For the text-containing cell, return its midpoint in [x, y] coordinate format. 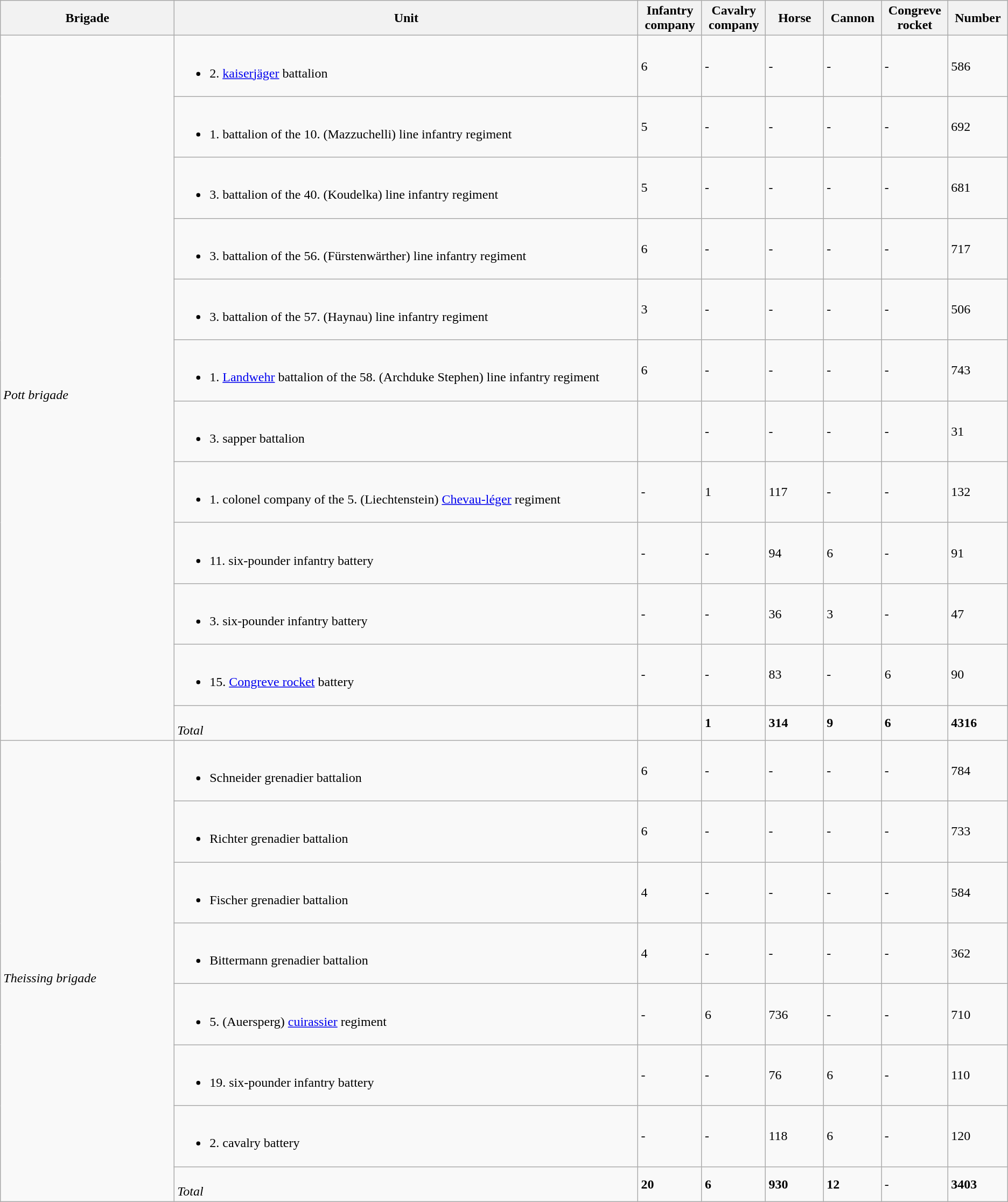
132 [978, 492]
Cavalry company [733, 18]
1. colonel company of the 5. (Liechtenstein) Chevau-léger regiment [406, 492]
5. (Auersperg) cuirassier regiment [406, 1015]
117 [795, 492]
Infantry company [670, 18]
506 [978, 309]
Richter grenadier battalion [406, 831]
784 [978, 771]
Fischer grenadier battalion [406, 893]
314 [795, 723]
584 [978, 893]
3. battalion of the 40. (Koudelka) line infantry regiment [406, 187]
1. battalion of the 10. (Mazzuchelli) line infantry regiment [406, 127]
110 [978, 1075]
3. battalion of the 57. (Haynau) line infantry regiment [406, 309]
681 [978, 187]
1. Landwehr battalion of the 58. (Archduke Stephen) line infantry regiment [406, 371]
4316 [978, 723]
717 [978, 249]
20 [670, 1184]
19. six-pounder infantry battery [406, 1075]
91 [978, 553]
31 [978, 431]
76 [795, 1075]
733 [978, 831]
Bittermann grenadier battalion [406, 953]
9 [853, 723]
2. kaiserjäger battalion [406, 66]
Cannon [853, 18]
47 [978, 614]
3. sapper battalion [406, 431]
586 [978, 66]
930 [795, 1184]
12 [853, 1184]
Theissing brigade [87, 971]
83 [795, 674]
692 [978, 127]
3403 [978, 1184]
3. six-pounder infantry battery [406, 614]
736 [795, 1015]
Pott brigade [87, 388]
90 [978, 674]
Unit [406, 18]
120 [978, 1136]
Brigade [87, 18]
15. Congreve rocket battery [406, 674]
3. battalion of the 56. (Fürstenwärther) line infantry regiment [406, 249]
Horse [795, 18]
710 [978, 1015]
362 [978, 953]
36 [795, 614]
Congreve rocket [914, 18]
743 [978, 371]
Schneider grenadier battalion [406, 771]
11. six-pounder infantry battery [406, 553]
2. cavalry battery [406, 1136]
118 [795, 1136]
Number [978, 18]
94 [795, 553]
